Identify which cell holds the provided text, then report its [X, Y] central coordinate. 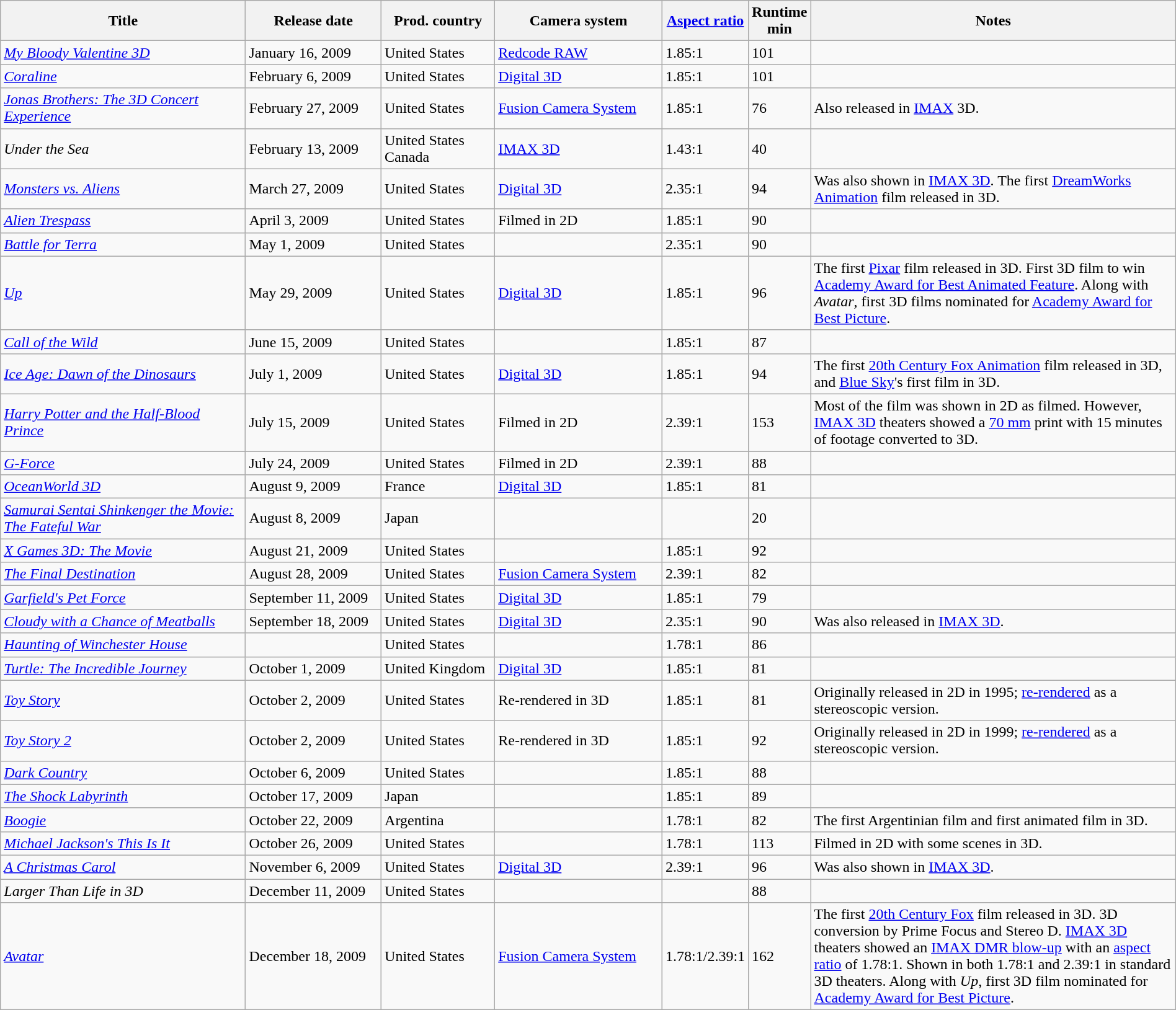
April 3, 2009 [314, 221]
Aspect ratio [706, 21]
40 [780, 149]
Redcode RAW [579, 53]
Monsters vs. Aliens [123, 188]
October 17, 2009 [314, 796]
January 16, 2009 [314, 53]
Harry Potter and the Half-Blood Prince [123, 422]
August 28, 2009 [314, 574]
Originally released in 2D in 1995; re-rendered as a stereoscopic version. [993, 701]
Camera system [579, 21]
OceanWorld 3D [123, 487]
Boogie [123, 820]
Dark Country [123, 773]
October 26, 2009 [314, 843]
IMAX 3D [579, 149]
November 6, 2009 [314, 867]
Toy Story [123, 701]
Garfield's Pet Force [123, 598]
The first 20th Century Fox Animation film released in 3D, and Blue Sky's first film in 3D. [993, 373]
United Kingdom [438, 668]
The Shock Labyrinth [123, 796]
June 15, 2009 [314, 342]
89 [780, 796]
October 1, 2009 [314, 668]
February 27, 2009 [314, 108]
Haunting of Winchester House [123, 645]
October 22, 2009 [314, 820]
July 1, 2009 [314, 373]
Call of the Wild [123, 342]
X Games 3D: The Movie [123, 551]
The first Argentinian film and first animated film in 3D. [993, 820]
Jonas Brothers: The 3D Concert Experience [123, 108]
February 6, 2009 [314, 76]
December 18, 2009 [314, 956]
Coraline [123, 76]
Cloudy with a Chance of Meatballs [123, 621]
1.43:1 [706, 149]
May 29, 2009 [314, 293]
162 [780, 956]
153 [780, 422]
Under the Sea [123, 149]
Argentina [438, 820]
The Final Destination [123, 574]
79 [780, 598]
86 [780, 645]
Alien Trespass [123, 221]
Release date [314, 21]
Most of the film was shown in 2D as filmed. However, IMAX 3D theaters showed a 70 mm print with 15 minutes of footage converted to 3D. [993, 422]
Battle for Terra [123, 244]
A Christmas Carol [123, 867]
Toy Story 2 [123, 740]
October 6, 2009 [314, 773]
Larger Than Life in 3D [123, 891]
September 11, 2009 [314, 598]
France [438, 487]
Samurai Sentai Shinkenger the Movie: The Fateful War [123, 518]
Was also shown in IMAX 3D. [993, 867]
76 [780, 108]
August 21, 2009 [314, 551]
Was also shown in IMAX 3D. The first DreamWorks Animation film released in 3D. [993, 188]
113 [780, 843]
Filmed in 2D with some scenes in 3D. [993, 843]
August 8, 2009 [314, 518]
Turtle: The Incredible Journey [123, 668]
Up [123, 293]
February 13, 2009 [314, 149]
Michael Jackson's This Is It [123, 843]
Was also released in IMAX 3D. [993, 621]
87 [780, 342]
Also released in IMAX 3D. [993, 108]
Originally released in 2D in 1999; re-rendered as a stereoscopic version. [993, 740]
Runtime min [780, 21]
July 24, 2009 [314, 463]
1.78:1/2.39:1 [706, 956]
My Bloody Valentine 3D [123, 53]
May 1, 2009 [314, 244]
July 15, 2009 [314, 422]
Notes [993, 21]
December 11, 2009 [314, 891]
Ice Age: Dawn of the Dinosaurs [123, 373]
September 18, 2009 [314, 621]
Prod. country [438, 21]
United StatesCanada [438, 149]
G-Force [123, 463]
Avatar [123, 956]
August 9, 2009 [314, 487]
March 27, 2009 [314, 188]
Title [123, 21]
20 [780, 518]
